Search for the cell housing the specified text and yield its [x, y] center coordinate. 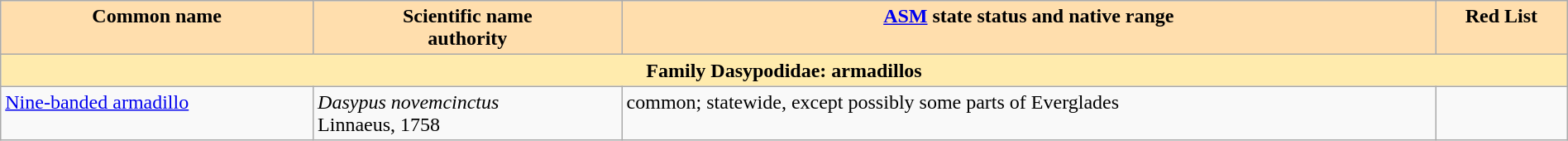
Dasypus novemcinctusLinnaeus, 1758 [468, 113]
Scientific nameauthority [468, 28]
ASM state status and native range [1029, 28]
Nine-banded armadillo [157, 113]
Family Dasypodidae: armadillos [784, 70]
Red List [1502, 28]
Common name [157, 28]
common; statewide, except possibly some parts of Everglades [1029, 113]
